Output the (x, y) coordinate of the center of the cell containing the given text.  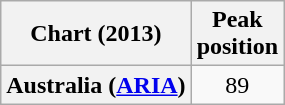
Peakposition (237, 34)
89 (237, 85)
Australia (ARIA) (96, 85)
Chart (2013) (96, 34)
